For the text-containing cell, return its midpoint in [x, y] coordinate format. 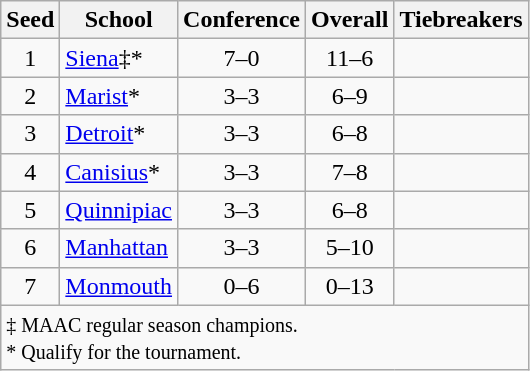
Tiebreakers [461, 20]
Quinnipiac [119, 210]
‡ MAAC regular season champions.* Qualify for the tournament. [264, 338]
4 [30, 172]
7 [30, 286]
7–8 [349, 172]
2 [30, 96]
Overall [349, 20]
0–13 [349, 286]
Canisius* [119, 172]
1 [30, 58]
Siena‡* [119, 58]
Marist* [119, 96]
Conference [242, 20]
Monmouth [119, 286]
3 [30, 134]
0–6 [242, 286]
Detroit* [119, 134]
5 [30, 210]
7–0 [242, 58]
School [119, 20]
6–9 [349, 96]
11–6 [349, 58]
Manhattan [119, 248]
Seed [30, 20]
5–10 [349, 248]
6 [30, 248]
